Capture the cell that displays the provided text and extract its (X, Y) central coordinate. 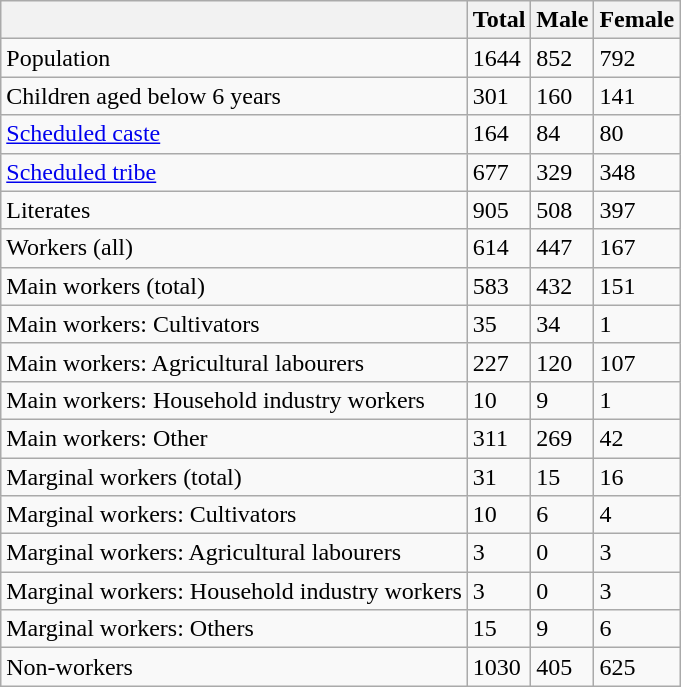
Marginal workers: Others (234, 629)
84 (562, 134)
Marginal workers: Household industry workers (234, 591)
1030 (499, 667)
167 (637, 248)
Main workers: Cultivators (234, 324)
348 (637, 172)
Marginal workers: Agricultural labourers (234, 553)
Scheduled caste (234, 134)
Main workers (total) (234, 286)
Main workers: Other (234, 438)
164 (499, 134)
34 (562, 324)
301 (499, 96)
151 (637, 286)
677 (499, 172)
625 (637, 667)
120 (562, 362)
311 (499, 438)
Population (234, 58)
35 (499, 324)
4 (637, 515)
447 (562, 248)
80 (637, 134)
614 (499, 248)
Scheduled tribe (234, 172)
141 (637, 96)
405 (562, 667)
Marginal workers (total) (234, 477)
1644 (499, 58)
160 (562, 96)
852 (562, 58)
Main workers: Household industry workers (234, 400)
Children aged below 6 years (234, 96)
Literates (234, 210)
Marginal workers: Cultivators (234, 515)
792 (637, 58)
Workers (all) (234, 248)
508 (562, 210)
227 (499, 362)
329 (562, 172)
31 (499, 477)
Total (499, 20)
Female (637, 20)
Male (562, 20)
16 (637, 477)
269 (562, 438)
107 (637, 362)
397 (637, 210)
42 (637, 438)
Main workers: Agricultural labourers (234, 362)
583 (499, 286)
432 (562, 286)
Non-workers (234, 667)
905 (499, 210)
